Provide the [x, y] coordinate of the cell's center where the given text is located.  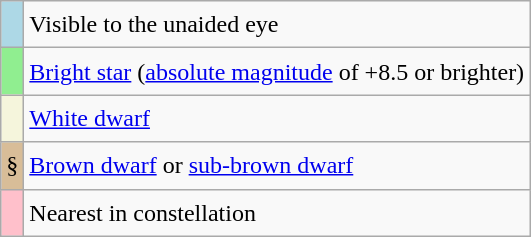
White dwarf [277, 118]
Brown dwarf or sub-brown dwarf [277, 166]
Visible to the unaided eye [277, 24]
Bright star (absolute magnitude of +8.5 or brighter) [277, 72]
§ [12, 166]
Nearest in constellation [277, 212]
